Detect which cell encompasses the target text, then output its (X, Y) center coordinate. 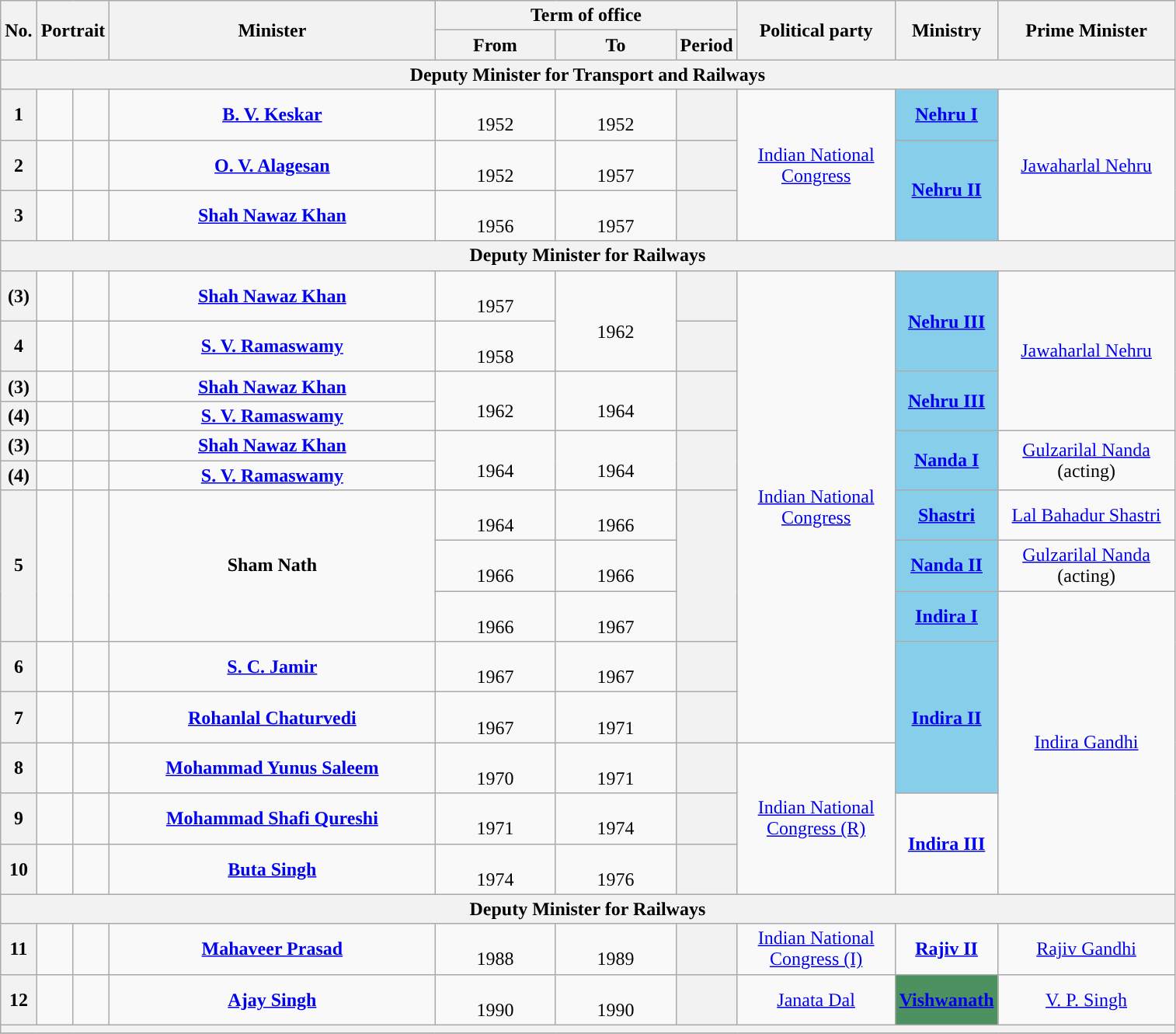
Period (707, 45)
Shastri (946, 516)
Nanda II (946, 566)
10 (19, 869)
Indian National Congress (R) (816, 819)
1976 (615, 869)
1989 (615, 949)
Prime Minister (1086, 30)
Minister (272, 30)
12 (19, 999)
5 (19, 566)
1 (19, 115)
Mohammad Yunus Saleem (272, 768)
1956 (496, 216)
4 (19, 346)
V. P. Singh (1086, 999)
Indira II (946, 718)
1958 (496, 346)
Deputy Minister for Transport and Railways (587, 75)
Nehru I (946, 115)
Political party (816, 30)
Ajay Singh (272, 999)
Lal Bahadur Shastri (1086, 516)
Sham Nath (272, 566)
Nehru II (946, 190)
11 (19, 949)
1970 (496, 768)
Rohanlal Chaturvedi (272, 718)
To (615, 45)
Janata Dal (816, 999)
1988 (496, 949)
Mohammad Shafi Qureshi (272, 819)
B. V. Keskar (272, 115)
Indira Gandhi (1086, 743)
Mahaveer Prasad (272, 949)
No. (19, 30)
Indira III (946, 844)
Portrait (73, 30)
S. C. Jamir (272, 667)
Rajiv II (946, 949)
O. V. Alagesan (272, 165)
Buta Singh (272, 869)
9 (19, 819)
From (496, 45)
Indian National Congress (I) (816, 949)
Rajiv Gandhi (1086, 949)
Term of office (586, 16)
7 (19, 718)
8 (19, 768)
Nanda I (946, 460)
Indira I (946, 617)
Ministry (946, 30)
3 (19, 216)
Vishwanath (946, 999)
2 (19, 165)
6 (19, 667)
